Pinpoint the cell where the given text exists, returning its (X, Y) midpoint coordinate. 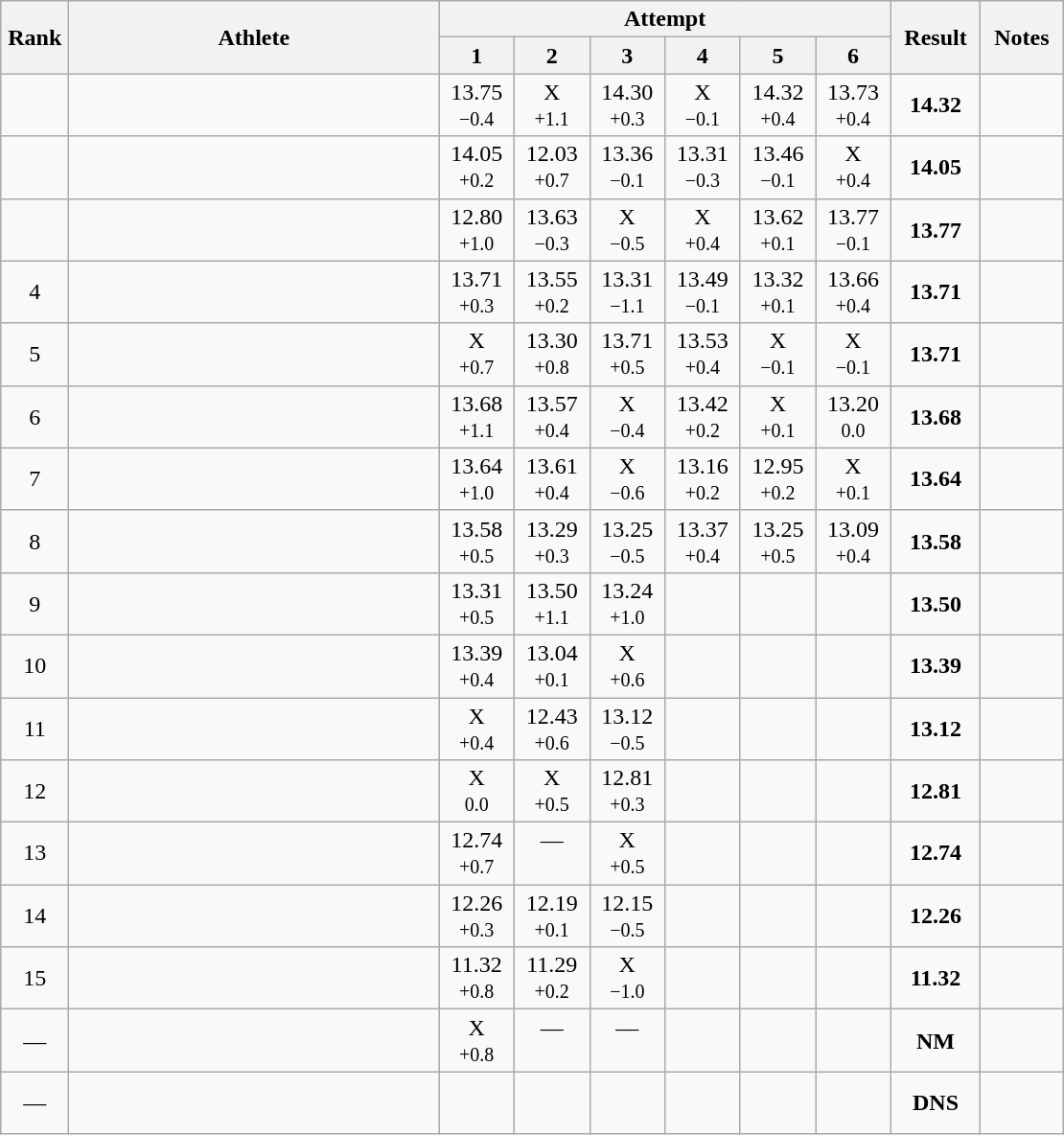
13.73+0.4 (853, 105)
12.74 (936, 853)
11.32+0.8 (477, 978)
14.32 (936, 105)
12.74+0.7 (477, 853)
13.09+0.4 (853, 541)
Rank (35, 37)
13.04+0.1 (552, 665)
14.05 (936, 167)
13.63−0.3 (552, 230)
12.03+0.7 (552, 167)
13.24+1.0 (627, 604)
13.25+0.5 (778, 541)
11.32 (936, 978)
13.55+0.2 (552, 291)
13.16+0.2 (704, 479)
X−0.6 (627, 479)
11.29+0.2 (552, 978)
12.95+0.2 (778, 479)
13.12 (936, 729)
12.26 (936, 916)
12.43+0.6 (552, 729)
14.32+0.4 (778, 105)
13.49−0.1 (704, 291)
X+0.8 (477, 1041)
12.26+0.3 (477, 916)
13.31+0.5 (477, 604)
13.77−0.1 (853, 230)
12.80+1.0 (477, 230)
12.19+0.1 (552, 916)
12.81+0.3 (627, 792)
X+0.6 (627, 665)
X−0.5 (627, 230)
Result (936, 37)
13.53+0.4 (704, 355)
13.75−0.4 (477, 105)
13.64 (936, 479)
13.71+0.5 (627, 355)
13.71+0.3 (477, 291)
12.81 (936, 792)
13.50 (936, 604)
14.30+0.3 (627, 105)
2 (552, 56)
Athlete (254, 37)
13.25−0.5 (627, 541)
X0.0 (477, 792)
X−0.4 (627, 416)
9 (35, 604)
13.29+0.3 (552, 541)
X+1.1 (552, 105)
13.61+0.4 (552, 479)
13.46−0.1 (778, 167)
13.39 (936, 665)
13.64+1.0 (477, 479)
13.39+0.4 (477, 665)
13.68 (936, 416)
NM (936, 1041)
13.58 (936, 541)
14 (35, 916)
X+0.7 (477, 355)
13.37+0.4 (704, 541)
3 (627, 56)
13.62+0.1 (778, 230)
13.31−0.3 (704, 167)
14.05+0.2 (477, 167)
13.30+0.8 (552, 355)
DNS (936, 1102)
13.77 (936, 230)
1 (477, 56)
12.15−0.5 (627, 916)
Notes (1022, 37)
8 (35, 541)
13.68+1.1 (477, 416)
13.57+0.4 (552, 416)
15 (35, 978)
10 (35, 665)
X−1.0 (627, 978)
13.200.0 (853, 416)
13.50+1.1 (552, 604)
13.36−0.1 (627, 167)
13 (35, 853)
13.32+0.1 (778, 291)
13.12−0.5 (627, 729)
13.66+0.4 (853, 291)
12 (35, 792)
13.58+0.5 (477, 541)
13.42+0.2 (704, 416)
Attempt (665, 19)
11 (35, 729)
7 (35, 479)
13.31−1.1 (627, 291)
